Pinpoint the cell where the given text exists, returning its [x, y] midpoint coordinate. 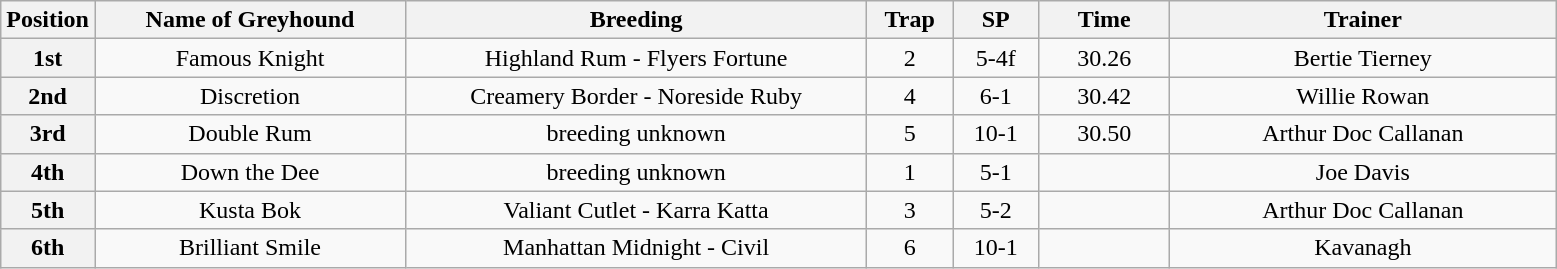
Brilliant Smile [250, 248]
5 [910, 134]
6-1 [996, 96]
1 [910, 172]
Down the Dee [250, 172]
2 [910, 58]
6th [48, 248]
30.42 [1104, 96]
5-2 [996, 210]
30.26 [1104, 58]
Time [1104, 20]
Double Rum [250, 134]
Name of Greyhound [250, 20]
Discretion [250, 96]
Valiant Cutlet - Karra Katta [636, 210]
Kusta Bok [250, 210]
5-4f [996, 58]
4th [48, 172]
30.50 [1104, 134]
Manhattan Midnight - Civil [636, 248]
Highland Rum - Flyers Fortune [636, 58]
Breeding [636, 20]
Famous Knight [250, 58]
5-1 [996, 172]
Willie Rowan [1363, 96]
Trainer [1363, 20]
3rd [48, 134]
Position [48, 20]
2nd [48, 96]
4 [910, 96]
SP [996, 20]
Trap [910, 20]
3 [910, 210]
1st [48, 58]
5th [48, 210]
Creamery Border - Noreside Ruby [636, 96]
Kavanagh [1363, 248]
6 [910, 248]
Bertie Tierney [1363, 58]
Joe Davis [1363, 172]
